Output the (X, Y) coordinate of the center of the cell containing the given text.  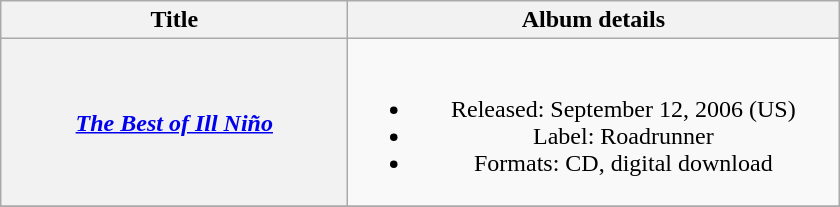
The Best of Ill Niño (174, 122)
Title (174, 20)
Album details (594, 20)
Released: September 12, 2006 (US)Label: RoadrunnerFormats: CD, digital download (594, 122)
